Provide the [x, y] coordinate of the cell's center where the given text is located.  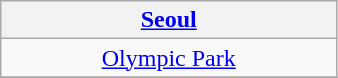
Seoul [169, 20]
Olympic Park [169, 58]
